Return (x, y) of the center of cell containing provided text 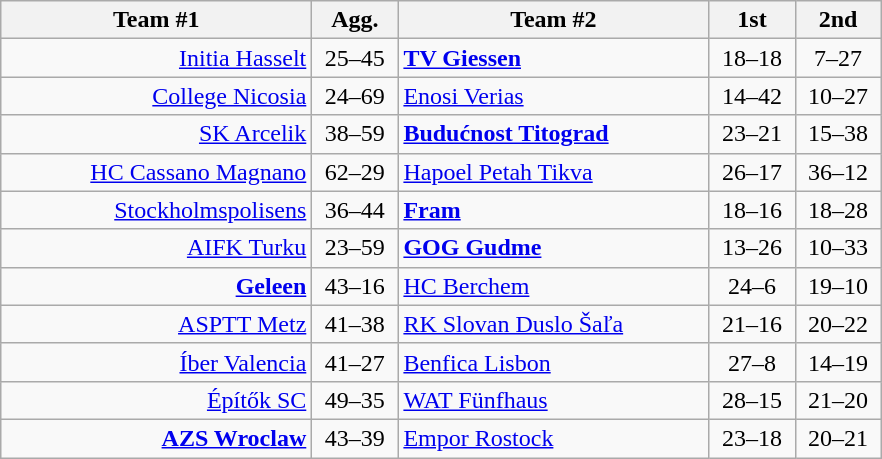
14–42 (752, 96)
HC Cassano Magnano (156, 172)
7–27 (838, 58)
41–38 (355, 324)
ASPTT Metz (156, 324)
41–27 (355, 362)
24–69 (355, 96)
21–20 (838, 400)
26–17 (752, 172)
1st (752, 20)
23–59 (355, 248)
25–45 (355, 58)
20–21 (838, 438)
20–22 (838, 324)
AZS Wroclaw (156, 438)
24–6 (752, 286)
10–27 (838, 96)
18–16 (752, 210)
Fram (554, 210)
SK Arcelik (156, 134)
Íber Valencia (156, 362)
28–15 (752, 400)
AIFK Turku (156, 248)
49–35 (355, 400)
College Nicosia (156, 96)
TV Giessen (554, 58)
36–44 (355, 210)
Geleen (156, 286)
14–19 (838, 362)
Építők SC (156, 400)
Initia Hasselt (156, 58)
10–33 (838, 248)
21–16 (752, 324)
WAT Fünfhaus (554, 400)
23–18 (752, 438)
62–29 (355, 172)
HC Berchem (554, 286)
Enosi Verias (554, 96)
RK Slovan Duslo Šaľa (554, 324)
Hapoel Petah Tikva (554, 172)
Stockholmspolisens (156, 210)
19–10 (838, 286)
Team #2 (554, 20)
15–38 (838, 134)
18–18 (752, 58)
Empor Rostock (554, 438)
27–8 (752, 362)
Benfica Lisbon (554, 362)
2nd (838, 20)
43–16 (355, 286)
Budućnost Titograd (554, 134)
13–26 (752, 248)
Team #1 (156, 20)
Agg. (355, 20)
GOG Gudme (554, 248)
18–28 (838, 210)
43–39 (355, 438)
36–12 (838, 172)
23–21 (752, 134)
38–59 (355, 134)
